Provide the [x, y] coordinate of the cell's center where the given text is located.  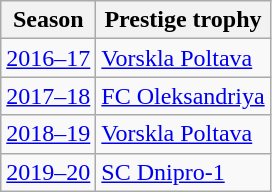
FC Oleksandriya [183, 96]
2017–18 [48, 96]
Prestige trophy [183, 20]
2018–19 [48, 134]
2016–17 [48, 58]
SC Dnipro-1 [183, 172]
Season [48, 20]
2019–20 [48, 172]
